Pinpoint the cell where the given text exists, returning its (X, Y) midpoint coordinate. 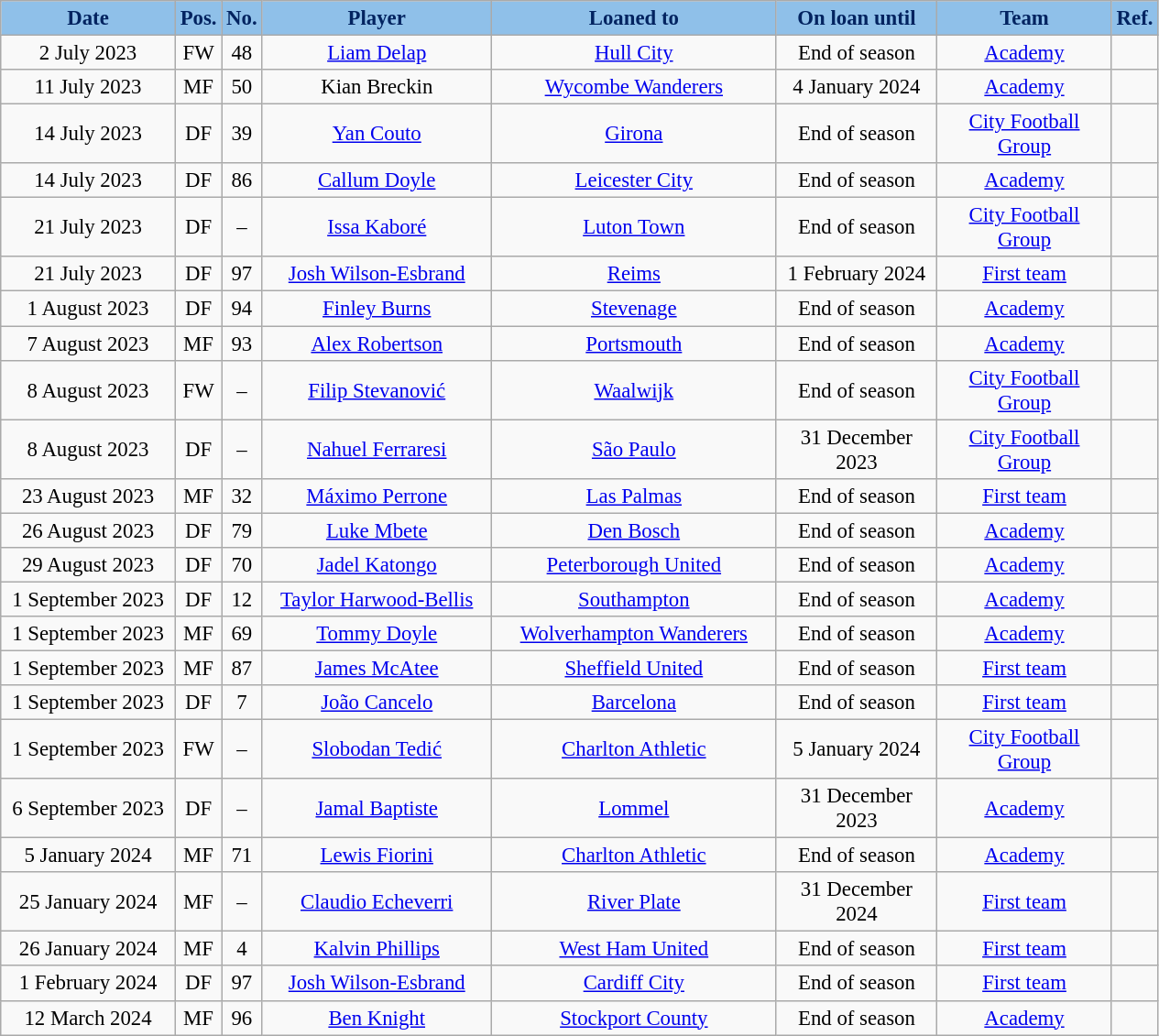
93 (242, 344)
Southampton (634, 599)
Waalwijk (634, 390)
Hull City (634, 53)
26 January 2024 (88, 949)
Portsmouth (634, 344)
29 August 2023 (88, 565)
2 July 2023 (88, 53)
Date (88, 18)
Máximo Perrone (377, 496)
Alex Robertson (377, 344)
Wolverhampton Wanderers (634, 634)
Tommy Doyle (377, 634)
71 (242, 856)
Nahuel Ferraresi (377, 449)
Luke Mbete (377, 530)
Lewis Fiorini (377, 856)
12 (242, 599)
Ref. (1134, 18)
Sheffield United (634, 668)
25 January 2024 (88, 901)
Jadel Katongo (377, 565)
Callum Doyle (377, 180)
86 (242, 180)
Stockport County (634, 1018)
Taylor Harwood-Bellis (377, 599)
Kalvin Phillips (377, 949)
São Paulo (634, 449)
Peterborough United (634, 565)
Finley Burns (377, 309)
69 (242, 634)
Wycombe Wanderers (634, 87)
Player (377, 18)
Slobodan Tedić (377, 749)
Team (1024, 18)
96 (242, 1018)
Liam Delap (377, 53)
Claudio Echeverri (377, 901)
Girona (634, 134)
Kian Breckin (377, 87)
Las Palmas (634, 496)
Issa Kaboré (377, 227)
26 August 2023 (88, 530)
Jamal Baptiste (377, 808)
4 January 2024 (857, 87)
James McAtee (377, 668)
39 (242, 134)
48 (242, 53)
Leicester City (634, 180)
No. (242, 18)
1 August 2023 (88, 309)
70 (242, 565)
Yan Couto (377, 134)
West Ham United (634, 949)
31 December 2024 (857, 901)
32 (242, 496)
Cardiff City (634, 984)
11 July 2023 (88, 87)
87 (242, 668)
12 March 2024 (88, 1018)
Stevenage (634, 309)
Ben Knight (377, 1018)
7 August 2023 (88, 344)
Loaned to (634, 18)
Lommel (634, 808)
23 August 2023 (88, 496)
Filip Stevanović (377, 390)
River Plate (634, 901)
6 September 2023 (88, 808)
Den Bosch (634, 530)
94 (242, 309)
Barcelona (634, 703)
Luton Town (634, 227)
Reims (634, 274)
João Cancelo (377, 703)
7 (242, 703)
79 (242, 530)
4 (242, 949)
50 (242, 87)
Pos. (198, 18)
On loan until (857, 18)
